Return (x, y) of the center of cell containing provided text 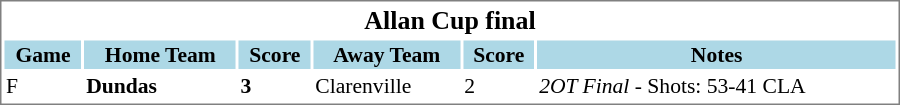
2 (499, 86)
3 (275, 86)
Away Team (387, 54)
Home Team (160, 54)
Dundas (160, 86)
Notes (717, 54)
Allan Cup final (450, 20)
Game (42, 54)
Clarenville (387, 86)
2OT Final - Shots: 53-41 CLA (717, 86)
F (42, 86)
